Scan for the cell matching the given text and deliver its (X, Y) coordinate at center. 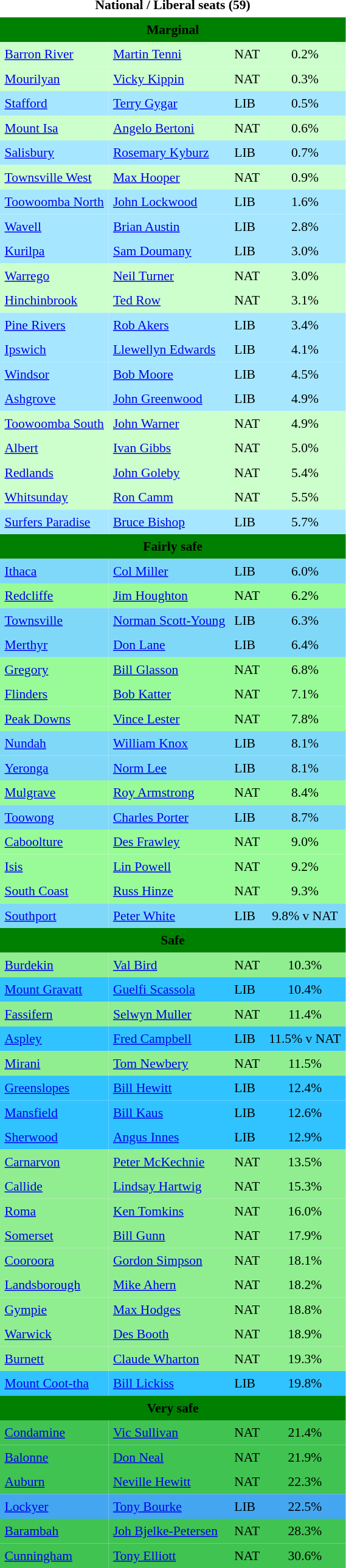
5.5% (305, 497)
Hinchinbrook (54, 300)
Peter McKechnie (169, 1161)
Sam Doumany (169, 251)
21.4% (305, 1432)
12.6% (305, 1112)
Mansfield (54, 1112)
Wavell (54, 226)
John Goleby (169, 472)
Fred Campbell (169, 1039)
3.1% (305, 300)
Brian Austin (169, 226)
Des Frawley (169, 842)
5.7% (305, 521)
Terry Gygar (169, 103)
Tony Elliott (169, 1555)
Albert (54, 448)
Mount Gravatt (54, 989)
Russ Hinze (169, 891)
Max Hodges (169, 1309)
Lin Powell (169, 866)
Llewellyn Edwards (169, 349)
Callide (54, 1186)
9.2% (305, 866)
0.7% (305, 153)
Bill Lickiss (169, 1383)
18.9% (305, 1334)
Ithaca (54, 571)
Lindsay Hartwig (169, 1186)
Whitsunday (54, 497)
Mount Isa (54, 128)
Roy Armstrong (169, 793)
Bruce Bishop (169, 521)
9.0% (305, 842)
4.1% (305, 349)
Isis (54, 866)
Pine Rivers (54, 325)
7.1% (305, 694)
0.5% (305, 103)
18.1% (305, 1260)
10.3% (305, 965)
Mulgrave (54, 793)
Joh Bjelke-Petersen (169, 1531)
Norman Scott-Young (169, 620)
Lockyer (54, 1506)
Southport (54, 915)
19.3% (305, 1358)
John Greenwood (169, 399)
Gordon Simpson (169, 1260)
6.2% (305, 596)
Barron River (54, 54)
Ted Row (169, 300)
Don Lane (169, 645)
Bill Hewitt (169, 1088)
30.6% (305, 1555)
Auburn (54, 1482)
Redcliffe (54, 596)
Gympie (54, 1309)
Mourilyan (54, 78)
Sherwood (54, 1137)
9.3% (305, 891)
Ipswich (54, 349)
Roma (54, 1211)
Fairly safe (173, 546)
Neil Turner (169, 275)
Mirani (54, 1063)
Toowoomba South (54, 423)
Redlands (54, 472)
John Warner (169, 423)
0.3% (305, 78)
Rosemary Kyburz (169, 153)
Tom Newbery (169, 1063)
Ken Tomkins (169, 1211)
Selwyn Muller (169, 1014)
South Coast (54, 891)
Rob Akers (169, 325)
Toowoomba North (54, 202)
Townsville (54, 620)
0.6% (305, 128)
Bob Moore (169, 374)
Marginal (173, 29)
Vicky Kippin (169, 78)
Angus Innes (169, 1137)
Charles Porter (169, 817)
Des Booth (169, 1334)
19.8% (305, 1383)
Norm Lee (169, 768)
6.0% (305, 571)
Nundah (54, 743)
Peter White (169, 915)
5.0% (305, 448)
21.9% (305, 1457)
Bill Kaus (169, 1112)
Bill Glasson (169, 669)
13.5% (305, 1161)
Yeronga (54, 768)
Peak Downs (54, 718)
Greenslopes (54, 1088)
11.4% (305, 1014)
4.5% (305, 374)
Cunningham (54, 1555)
Bob Katter (169, 694)
Neville Hewitt (169, 1482)
18.8% (305, 1309)
0.9% (305, 177)
Townsville West (54, 177)
8.7% (305, 817)
28.3% (305, 1531)
Gregory (54, 669)
Vince Lester (169, 718)
0.2% (305, 54)
5.4% (305, 472)
Col Miller (169, 571)
Aspley (54, 1039)
Safe (173, 940)
Warrego (54, 275)
9.8% v NAT (305, 915)
Merthyr (54, 645)
Claude Wharton (169, 1358)
Toowong (54, 817)
Val Bird (169, 965)
7.8% (305, 718)
1.6% (305, 202)
Salisbury (54, 153)
10.4% (305, 989)
Angelo Bertoni (169, 128)
12.9% (305, 1137)
Somerset (54, 1236)
22.5% (305, 1506)
Caboolture (54, 842)
3.4% (305, 325)
2.8% (305, 226)
Vic Sullivan (169, 1432)
8.4% (305, 793)
12.4% (305, 1088)
Jim Houghton (169, 596)
11.5% v NAT (305, 1039)
Cooroora (54, 1260)
Balonne (54, 1457)
Ron Camm (169, 497)
15.3% (305, 1186)
Ashgrove (54, 399)
Condamine (54, 1432)
Don Neal (169, 1457)
Guelfi Scassola (169, 989)
Windsor (54, 374)
William Knox (169, 743)
Ivan Gibbs (169, 448)
Mike Ahern (169, 1285)
6.8% (305, 669)
Very safe (173, 1408)
Tony Bourke (169, 1506)
Flinders (54, 694)
Martin Tenni (169, 54)
16.0% (305, 1211)
22.3% (305, 1482)
Surfers Paradise (54, 521)
6.3% (305, 620)
Landsborough (54, 1285)
Fassifern (54, 1014)
Warwick (54, 1334)
Barambah (54, 1531)
Kurilpa (54, 251)
Stafford (54, 103)
Burdekin (54, 965)
6.4% (305, 645)
Burnett (54, 1358)
Max Hooper (169, 177)
17.9% (305, 1236)
John Lockwood (169, 202)
11.5% (305, 1063)
18.2% (305, 1285)
Bill Gunn (169, 1236)
Mount Coot-tha (54, 1383)
Carnarvon (54, 1161)
